Find where the given text appears and provide that cell's center as (X, Y) coordinate. 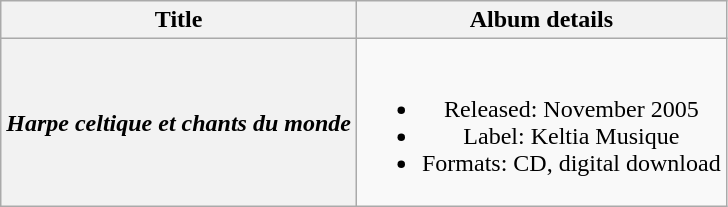
Album details (541, 20)
Harpe celtique et chants du monde (179, 122)
Title (179, 20)
Released: November 2005Label: Keltia MusiqueFormats: CD, digital download (541, 122)
